Capture the cell that displays the provided text and extract its (x, y) central coordinate. 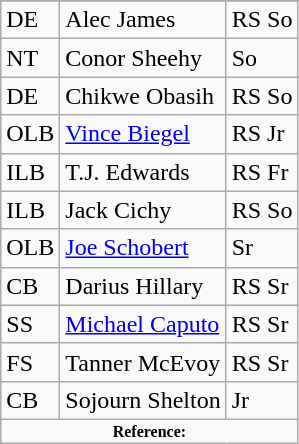
So (262, 58)
Vince Biegel (143, 134)
T.J. Edwards (143, 172)
Reference: (150, 431)
RS Fr (262, 172)
RS Jr (262, 134)
Jack Cichy (143, 210)
Darius Hillary (143, 286)
NT (30, 58)
Conor Sheehy (143, 58)
Chikwe Obasih (143, 96)
Sr (262, 248)
SS (30, 324)
FS (30, 362)
Michael Caputo (143, 324)
Sojourn Shelton (143, 400)
Jr (262, 400)
Tanner McEvoy (143, 362)
Alec James (143, 20)
Joe Schobert (143, 248)
